Output the (X, Y) coordinate of the center of the cell containing the given text.  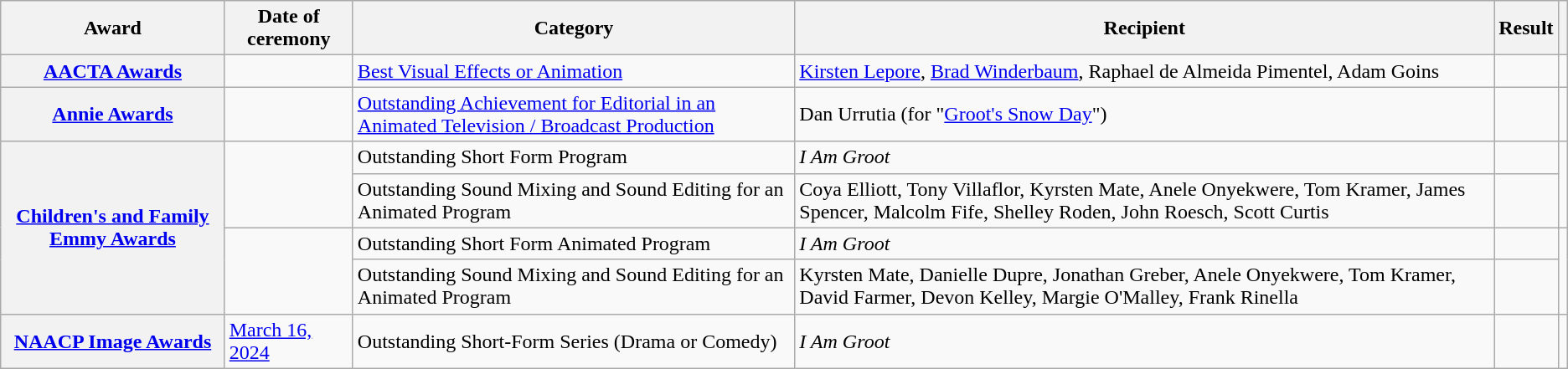
Date of ceremony (288, 28)
Outstanding Short-Form Series (Drama or Comedy) (573, 341)
Award (112, 28)
Annie Awards (112, 114)
Coya Elliott, Tony Villaflor, Kyrsten Mate, Anele Onyekwere, Tom Kramer, James Spencer, Malcolm Fife, Shelley Roden, John Roesch, Scott Curtis (1144, 201)
AACTA Awards (112, 71)
Recipient (1144, 28)
Dan Urrutia (for "Groot's Snow Day") (1144, 114)
NAACP Image Awards (112, 341)
Outstanding Achievement for Editorial in an Animated Television / Broadcast Production (573, 114)
March 16, 2024 (288, 341)
Kirsten Lepore, Brad Winderbaum, Raphael de Almeida Pimentel, Adam Goins (1144, 71)
Outstanding Short Form Animated Program (573, 243)
Category (573, 28)
Children's and Family Emmy Awards (112, 228)
Outstanding Short Form Program (573, 157)
Kyrsten Mate, Danielle Dupre, Jonathan Greber, Anele Onyekwere, Tom Kramer, David Farmer, Devon Kelley, Margie O'Malley, Frank Rinella (1144, 286)
Result (1526, 28)
Best Visual Effects or Animation (573, 71)
